Provide the [X, Y] coordinate of the cell's center where the given text is located.  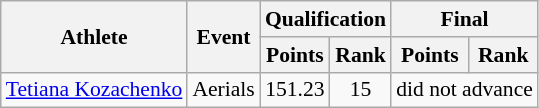
Athlete [94, 36]
Aerials [223, 90]
15 [360, 90]
Qualification [326, 19]
did not advance [464, 90]
Tetiana Kozachenko [94, 90]
Final [464, 19]
Event [223, 36]
151.23 [295, 90]
